Extract the (X, Y) coordinate from the center of the cell holding the provided text.  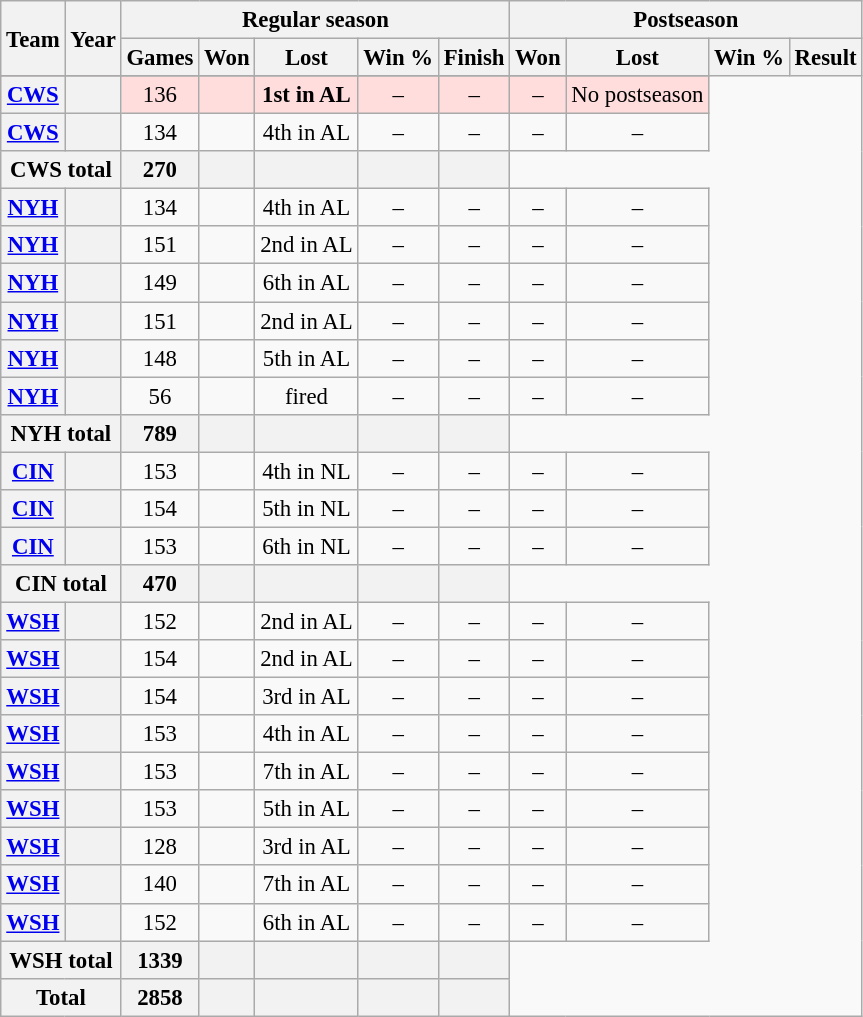
6th in NL (306, 546)
WSH total (61, 960)
CWS total (61, 170)
Year (93, 38)
CIN total (61, 584)
2858 (160, 997)
136 (160, 95)
148 (160, 358)
789 (160, 433)
470 (160, 584)
fired (306, 396)
128 (160, 847)
140 (160, 885)
149 (160, 283)
Games (160, 58)
5th in NL (306, 509)
Finish (474, 58)
Result (826, 58)
No postseason (638, 95)
Total (61, 997)
Postseason (686, 20)
270 (160, 170)
1339 (160, 960)
4th in NL (306, 471)
56 (160, 396)
Team (33, 38)
Regular season (316, 20)
1st in AL (306, 95)
NYH total (61, 433)
